Return the [x, y] coordinate for the center point of the cell that contains the specified text.  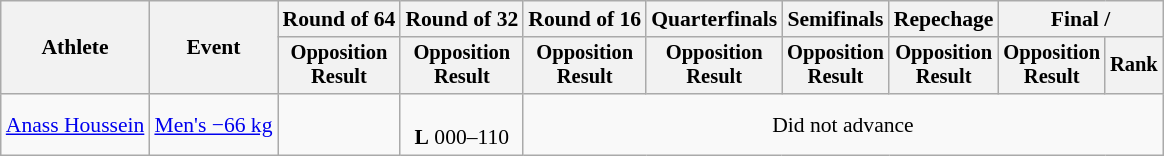
Did not advance [842, 124]
Round of 64 [340, 19]
Final / [1080, 19]
Athlete [76, 48]
Round of 16 [584, 19]
Semifinals [836, 19]
Rank [1134, 66]
Repechage [944, 19]
Quarterfinals [714, 19]
Men's −66 kg [213, 124]
Round of 32 [462, 19]
Anass Houssein [76, 124]
L 000–110 [462, 124]
Event [213, 48]
